Find where the given text appears and provide that cell's center as (X, Y) coordinate. 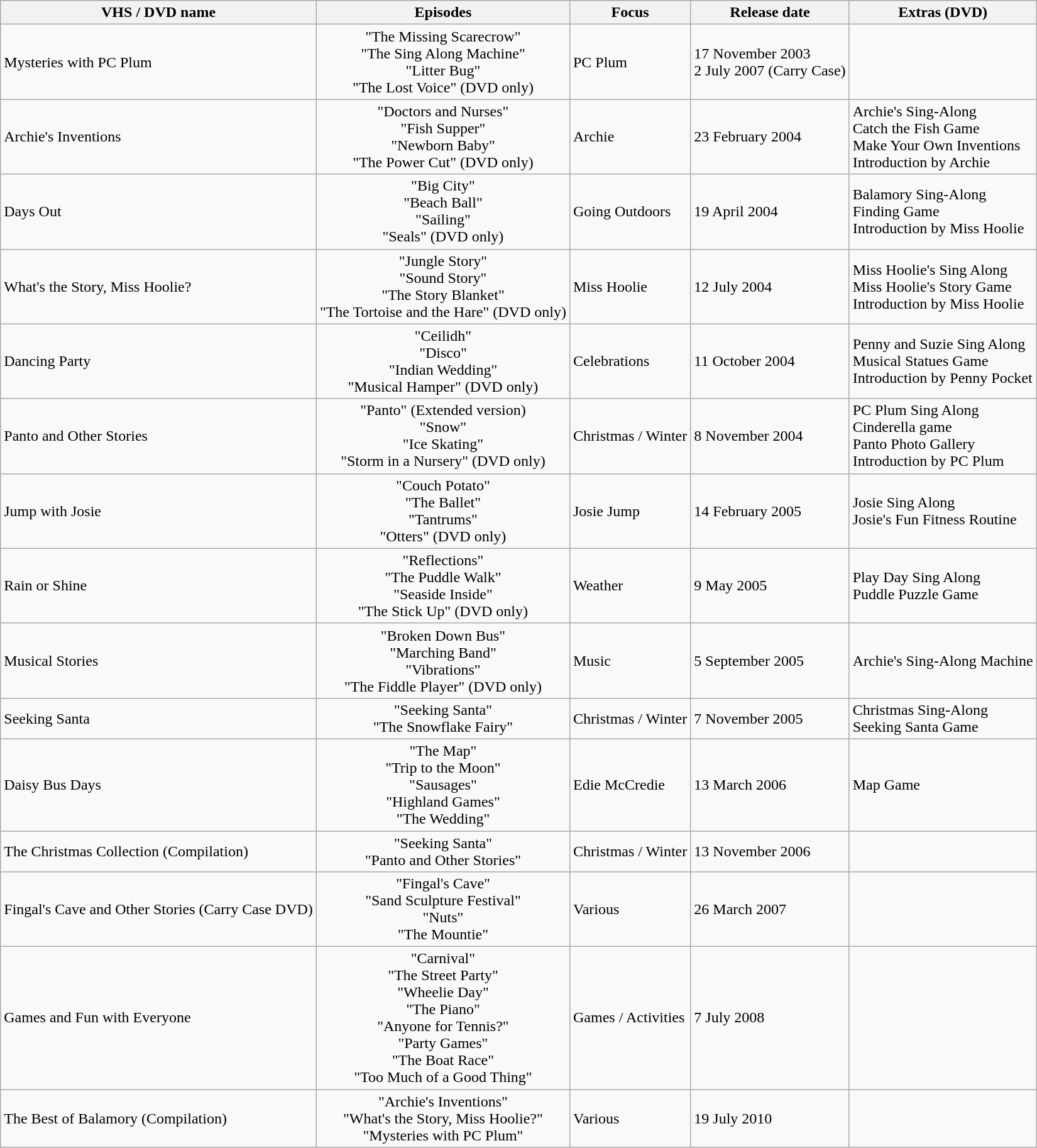
Music (630, 660)
"Panto" (Extended version)"Snow""Ice Skating""Storm in a Nursery" (DVD only) (442, 436)
8 November 2004 (770, 436)
Penny and Suzie Sing AlongMusical Statues GameIntroduction by Penny Pocket (943, 361)
What's the Story, Miss Hoolie? (158, 287)
Archie's Sing-AlongCatch the Fish GameMake Your Own InventionsIntroduction by Archie (943, 137)
Days Out (158, 211)
14 February 2005 (770, 511)
"Reflections""The Puddle Walk""Seaside Inside""The Stick Up" (DVD only) (442, 586)
"Jungle Story""Sound Story""The Story Blanket""The Tortoise and the Hare" (DVD only) (442, 287)
PC Plum Sing AlongCinderella gamePanto Photo GalleryIntroduction by PC Plum (943, 436)
Edie McCredie (630, 785)
5 September 2005 (770, 660)
23 February 2004 (770, 137)
Extras (DVD) (943, 13)
Map Game (943, 785)
Dancing Party (158, 361)
Archie's Sing-Along Machine (943, 660)
Episodes (442, 13)
13 March 2006 (770, 785)
PC Plum (630, 62)
19 July 2010 (770, 1118)
Seeking Santa (158, 718)
"Seeking Santa""Panto and Other Stories" (442, 851)
Celebrations (630, 361)
"Fingal's Cave""Sand Sculpture Festival""Nuts""The Mountie" (442, 909)
"Couch Potato""The Ballet""Tantrums""Otters" (DVD only) (442, 511)
Going Outdoors (630, 211)
Daisy Bus Days (158, 785)
"Big City""Beach Ball""Sailing""Seals" (DVD only) (442, 211)
"Carnival""The Street Party""Wheelie Day""The Piano""Anyone for Tennis?""Party Games""The Boat Race""Too Much of a Good Thing" (442, 1018)
"Archie's Inventions""What's the Story, Miss Hoolie?""Mysteries with PC Plum" (442, 1118)
The Best of Balamory (Compilation) (158, 1118)
19 April 2004 (770, 211)
"The Missing Scarecrow""The Sing Along Machine""Litter Bug""The Lost Voice" (DVD only) (442, 62)
Panto and Other Stories (158, 436)
Play Day Sing AlongPuddle Puzzle Game (943, 586)
Fingal's Cave and Other Stories (Carry Case DVD) (158, 909)
Christmas Sing-AlongSeeking Santa Game (943, 718)
Rain or Shine (158, 586)
Focus (630, 13)
The Christmas Collection (Compilation) (158, 851)
Archie's Inventions (158, 137)
26 March 2007 (770, 909)
Jump with Josie (158, 511)
Miss Hoolie's Sing AlongMiss Hoolie's Story GameIntroduction by Miss Hoolie (943, 287)
Archie (630, 137)
Josie Jump (630, 511)
Miss Hoolie (630, 287)
Release date (770, 13)
"Ceilidh""Disco""Indian Wedding""Musical Hamper" (DVD only) (442, 361)
Balamory Sing-AlongFinding GameIntroduction by Miss Hoolie (943, 211)
7 November 2005 (770, 718)
Games / Activities (630, 1018)
"Doctors and Nurses""Fish Supper""Newborn Baby""The Power Cut" (DVD only) (442, 137)
Musical Stories (158, 660)
13 November 2006 (770, 851)
7 July 2008 (770, 1018)
"Seeking Santa""The Snowflake Fairy" (442, 718)
Mysteries with PC Plum (158, 62)
9 May 2005 (770, 586)
Josie Sing AlongJosie's Fun Fitness Routine (943, 511)
12 July 2004 (770, 287)
VHS / DVD name (158, 13)
"The Map""Trip to the Moon""Sausages""Highland Games""The Wedding" (442, 785)
11 October 2004 (770, 361)
Weather (630, 586)
17 November 20032 July 2007 (Carry Case) (770, 62)
Games and Fun with Everyone (158, 1018)
"Broken Down Bus""Marching Band""Vibrations""The Fiddle Player" (DVD only) (442, 660)
